Search for the cell housing the specified text and yield its [X, Y] center coordinate. 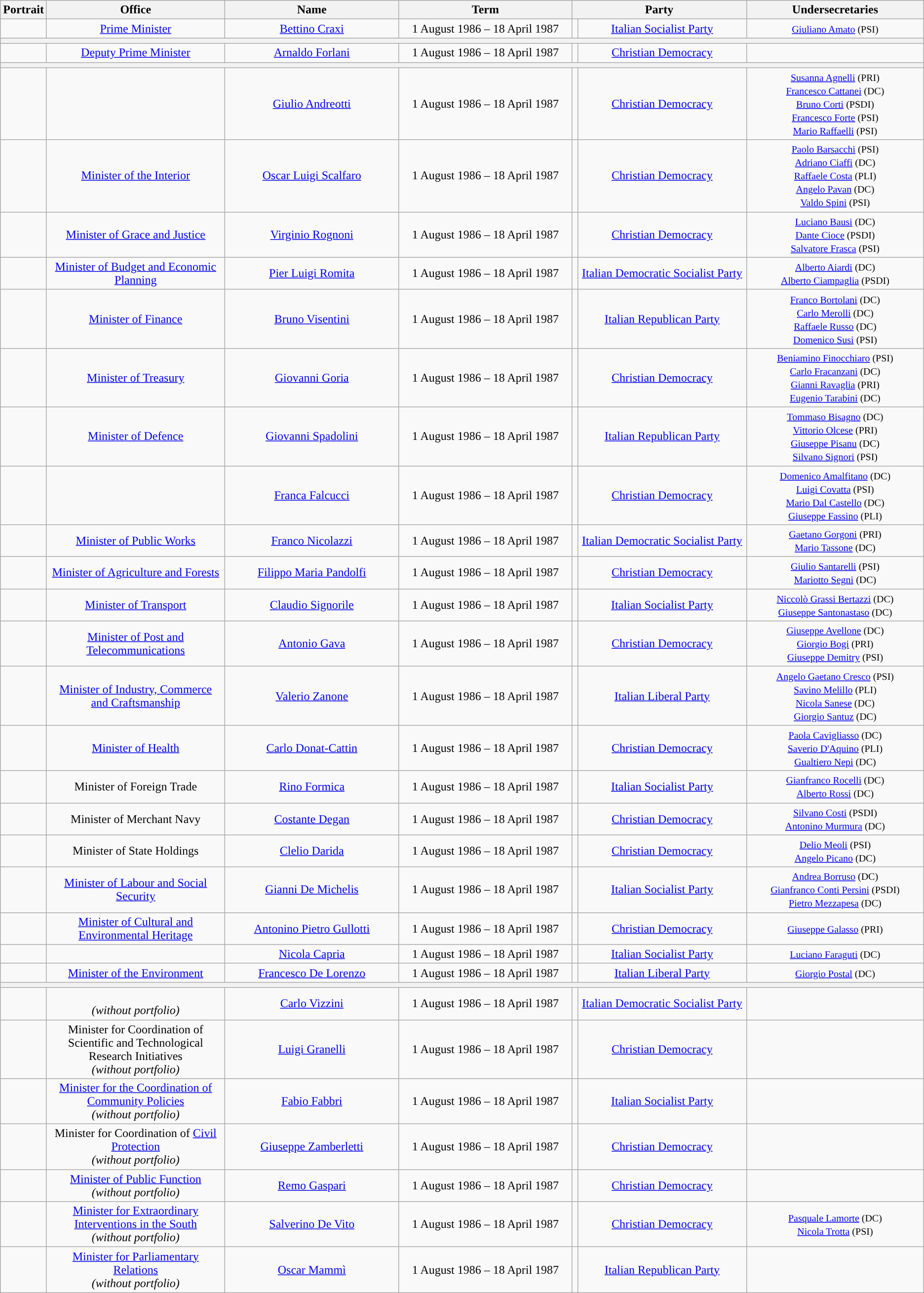
Antonio Gava [312, 644]
Minister of Post and Telecommunications [135, 644]
Virginio Rognoni [312, 235]
Deputy Prime Minister [135, 53]
Giulio Andreotti [312, 104]
Giuliano Amato (PSI) [835, 29]
Carlo Vizzini [312, 1003]
Minister of Health [135, 748]
Party [659, 10]
Minister of Agriculture and Forests [135, 573]
Delio Meoli (PSI) Angelo Picano (DC) [835, 851]
Remo Gaspari [312, 1186]
Bruno Visentini [312, 319]
Oscar Mammì [312, 1270]
Tommaso Bisagno (DC) Vittorio Olcese (PRI) Giuseppe Pisanu (DC) Silvano Signori (PSI) [835, 436]
Rino Formica [312, 787]
Giuseppe Galasso (PRI) [835, 928]
Paola Cavigliasso (DC) Saverio D'Aquino (PLI) Gualtiero Nepi (DC) [835, 748]
Minister of the Environment [135, 973]
Minister for Coordination of Scientific and Technological Research Initiatives (without portfolio) [135, 1050]
Giuseppe Avellone (DC) Giorgio Bogi (PRI) Giuseppe Demitry (PSI) [835, 644]
Minister of Foreign Trade [135, 787]
Antonino Pietro Gullotti [312, 928]
Minister of Treasury [135, 377]
Giovanni Spadolini [312, 436]
Minister of State Holdings [135, 851]
Costante Degan [312, 819]
Minister of Industry, Commerce and Craftsmanship [135, 696]
Minister of Cultural and Environmental Heritage [135, 928]
Franca Falcucci [312, 496]
Minister of Merchant Navy [135, 819]
Valerio Zanone [312, 696]
Claudio Signorile [312, 605]
Office [135, 10]
Gaetano Gorgoni (PRI) Mario Tassone (DC) [835, 541]
(without portfolio) [135, 1003]
Minister of Budget and Economic Planning [135, 274]
Name [312, 10]
Minister for Coordination of Civil Protection (without portfolio) [135, 1147]
Nicola Capria [312, 954]
Luciano Faraguti (DC) [835, 954]
Arnaldo Forlani [312, 53]
Prime Minister [135, 29]
Beniamino Finocchiaro (PSI) Carlo Fracanzani (DC) Gianni Ravaglia (PRI) Eugenio Tarabini (DC) [835, 377]
Giorgio Postal (DC) [835, 973]
Francesco De Lorenzo [312, 973]
Luigi Granelli [312, 1050]
Pasquale Lamorte (DC) Nicola Trotta (PSI) [835, 1224]
Gianni De Michelis [312, 890]
Andrea Borruso (DC) Gianfranco Conti Persini (PSDI) Pietro Mezzapesa (DC) [835, 890]
Minister for Extraordinary Interventions in the South (without portfolio) [135, 1224]
Portrait [24, 10]
Franco Bortolani (DC) Carlo Merolli (DC) Raffaele Russo (DC) Domenico Susi (PSI) [835, 319]
Franco Nicolazzi [312, 541]
Giovanni Goria [312, 377]
Gianfranco Rocelli (DC) Alberto Rossi (DC) [835, 787]
Oscar Luigi Scalfaro [312, 176]
Susanna Agnelli (PRI) Francesco Cattanei (DC) Bruno Corti (PSDI) Francesco Forte (PSI) Mario Raffaelli (PSI) [835, 104]
Salverino De Vito [312, 1224]
Pier Luigi Romita [312, 274]
Paolo Barsacchi (PSI) Adriano Ciaffi (DC) Raffaele Costa (PLI) Angelo Pavan (DC) Valdo Spini (PSI) [835, 176]
Fabio Fabbri [312, 1101]
Silvano Costi (PSDI) Antonino Murmura (DC) [835, 819]
Giuseppe Zamberletti [312, 1147]
Minister of Finance [135, 319]
Minister of Public Function (without portfolio) [135, 1186]
Filippo Maria Pandolfi [312, 573]
Minister of Transport [135, 605]
Giulio Santarelli (PSI) Mariotto Segni (DC) [835, 573]
Minister of Defence [135, 436]
Undersecretaries [835, 10]
Bettino Craxi [312, 29]
Alberto Aiardi (DC) Alberto Ciampaglia (PSDI) [835, 274]
Luciano Bausi (DC) Dante Cioce (PSDI) Salvatore Frasca (PSI) [835, 235]
Minister of Grace and Justice [135, 235]
Carlo Donat-Cattin [312, 748]
Niccolò Grassi Bertazzi (DC) Giuseppe Santonastaso (DC) [835, 605]
Minister of the Interior [135, 176]
Minister for Parliamentary Relations (without portfolio) [135, 1270]
Minister of Public Works [135, 541]
Clelio Darida [312, 851]
Term [485, 10]
Minister of Labour and Social Security [135, 890]
Minister for the Coordination of Community Policies (without portfolio) [135, 1101]
Domenico Amalfitano (DC) Luigi Covatta (PSI) Mario Dal Castello (DC) Giuseppe Fassino (PLI) [835, 496]
Angelo Gaetano Cresco (PSI) Savino Melillo (PLI) Nicola Sanese (DC) Giorgio Santuz (DC) [835, 696]
